Pinpoint the cell where the given text exists, returning its [x, y] midpoint coordinate. 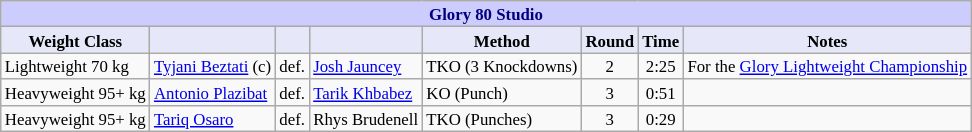
Tyjani Beztati (c) [212, 66]
Round [610, 40]
Tarik Khbabez [366, 93]
Time [660, 40]
Notes [827, 40]
Rhys Brudenell [366, 119]
Glory 80 Studio [486, 14]
Weight Class [76, 40]
TKO (3 Knockdowns) [502, 66]
2 [610, 66]
Josh Jauncey [366, 66]
Tariq Osaro [212, 119]
KO (Punch) [502, 93]
Method [502, 40]
2:25 [660, 66]
TKO (Punches) [502, 119]
0:29 [660, 119]
Lightweight 70 kg [76, 66]
0:51 [660, 93]
Antonio Plazibat [212, 93]
For the Glory Lightweight Championship [827, 66]
